Search for the cell housing the specified text and yield its [x, y] center coordinate. 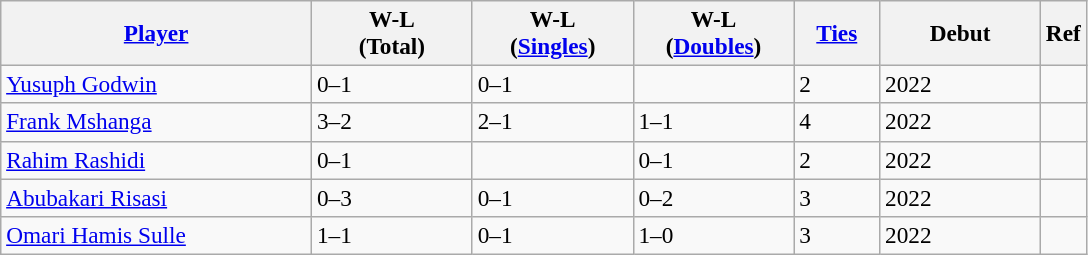
Yusuph Godwin [156, 84]
Omari Hamis Sulle [156, 235]
3–2 [392, 122]
Frank Mshanga [156, 122]
4 [837, 122]
Debut [960, 32]
Abubakari Risasi [156, 197]
W-L(Singles) [552, 32]
Rahim Rashidi [156, 160]
W-L(Total) [392, 32]
Ties [837, 32]
0–3 [392, 197]
Ref [1063, 32]
2–1 [552, 122]
0–2 [714, 197]
Player [156, 32]
W-L(Doubles) [714, 32]
1–0 [714, 235]
